Determine the [x, y] coordinate at the center of the cell enclosing the given text.  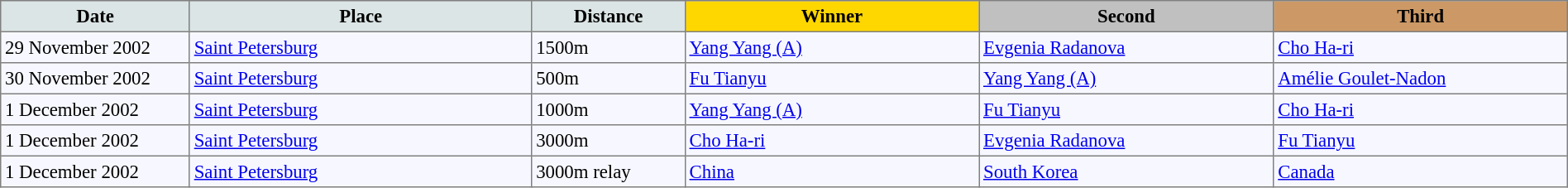
Third [1421, 17]
30 November 2002 [96, 79]
China [832, 171]
Distance [609, 17]
29 November 2002 [96, 47]
500m [609, 79]
1500m [609, 47]
Amélie Goulet-Nadon [1421, 79]
Second [1126, 17]
3000m [609, 141]
Place [361, 17]
3000m relay [609, 171]
South Korea [1126, 171]
Canada [1421, 171]
Winner [832, 17]
Date [96, 17]
1000m [609, 109]
